Output the (x, y) coordinate of the center of the cell containing the given text.  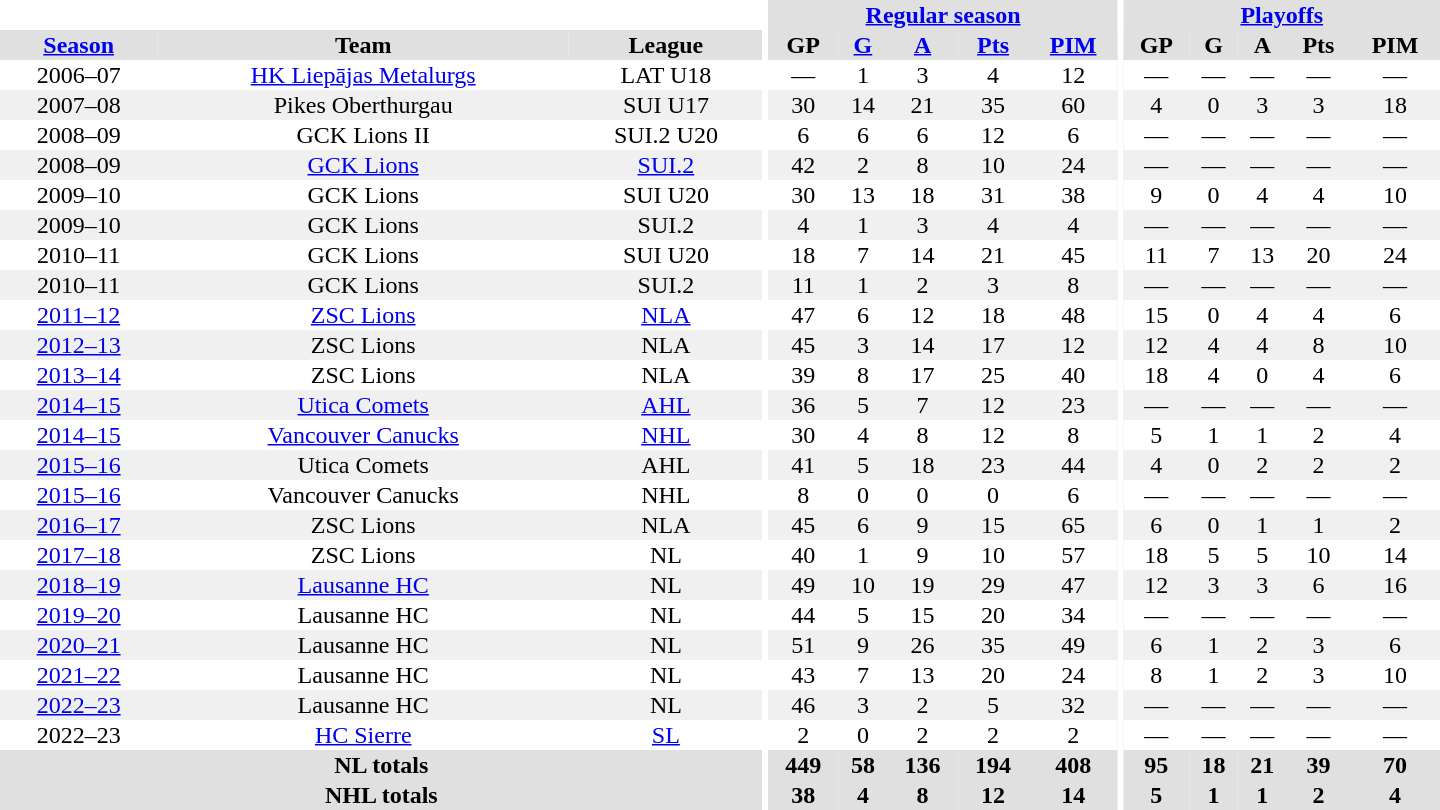
41 (803, 465)
95 (1157, 765)
16 (1395, 585)
2012–13 (78, 345)
2020–21 (78, 645)
26 (922, 645)
136 (922, 765)
2011–12 (78, 315)
48 (1073, 315)
2007–08 (78, 105)
Team (363, 45)
SL (666, 735)
42 (803, 165)
60 (1073, 105)
Regular season (943, 15)
58 (864, 765)
League (666, 45)
NL totals (382, 765)
SUI.2 U20 (666, 135)
34 (1073, 615)
19 (922, 585)
Pikes Oberthurgau (363, 105)
HC Sierre (363, 735)
2018–19 (78, 585)
408 (1073, 765)
32 (1073, 705)
70 (1395, 765)
51 (803, 645)
Playoffs (1282, 15)
65 (1073, 525)
GCK Lions II (363, 135)
Season (78, 45)
31 (993, 195)
46 (803, 705)
25 (993, 375)
36 (803, 405)
449 (803, 765)
29 (993, 585)
57 (1073, 555)
2006–07 (78, 75)
2019–20 (78, 615)
194 (993, 765)
NHL totals (382, 795)
2016–17 (78, 525)
HK Liepājas Metalurgs (363, 75)
2021–22 (78, 675)
2017–18 (78, 555)
2013–14 (78, 375)
SUI U17 (666, 105)
LAT U18 (666, 75)
43 (803, 675)
